Determine the (X, Y) coordinate at the center of the cell enclosing the given text.  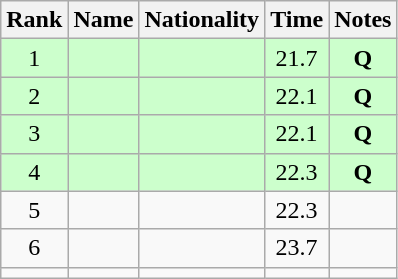
Time (297, 20)
23.7 (297, 248)
Notes (363, 20)
4 (34, 172)
6 (34, 248)
5 (34, 210)
1 (34, 58)
21.7 (297, 58)
Name (104, 20)
Rank (34, 20)
3 (34, 134)
2 (34, 96)
Nationality (202, 20)
